Capture the cell that displays the provided text and extract its (x, y) central coordinate. 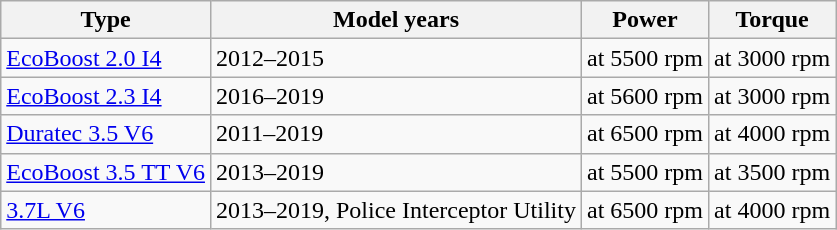
2011–2019 (396, 134)
2012–2015 (396, 58)
Model years (396, 20)
3.7L V6 (106, 210)
Torque (772, 20)
Type (106, 20)
2013–2019, Police Interceptor Utility (396, 210)
Duratec 3.5 V6 (106, 134)
Power (644, 20)
2013–2019 (396, 172)
at 3500 rpm (772, 172)
EcoBoost 2.3 I4 (106, 96)
at 5600 rpm (644, 96)
EcoBoost 3.5 TT V6 (106, 172)
EcoBoost 2.0 I4 (106, 58)
2016–2019 (396, 96)
